Return the [x, y] coordinate for the center point of the cell that contains the specified text.  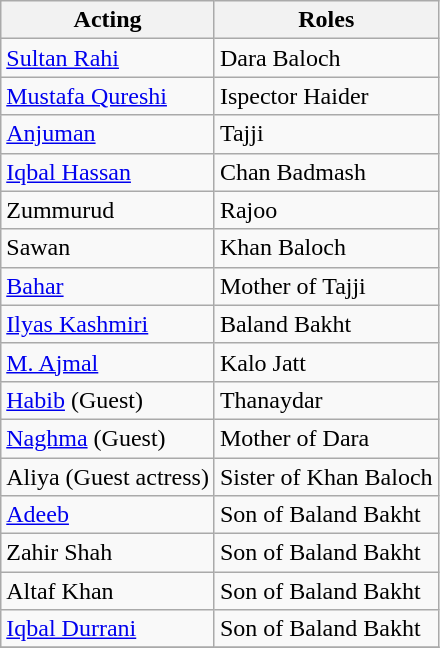
Sawan [108, 248]
Sister of Khan Baloch [326, 477]
Iqbal Hassan [108, 172]
Anjuman [108, 134]
Dara Baloch [326, 58]
Adeeb [108, 515]
Mother of Dara [326, 438]
Tajji [326, 134]
M. Ajmal [108, 362]
Kalo Jatt [326, 362]
Chan Badmash [326, 172]
Sultan Rahi [108, 58]
Habib (Guest) [108, 400]
Altaf Khan [108, 591]
Ilyas Kashmiri [108, 324]
Zummurud [108, 210]
Ispector Haider [326, 96]
Roles [326, 20]
Rajoo [326, 210]
Bahar [108, 286]
Aliya (Guest actress) [108, 477]
Khan Baloch [326, 248]
Naghma (Guest) [108, 438]
Baland Bakht [326, 324]
Thanaydar [326, 400]
Mustafa Qureshi [108, 96]
Iqbal Durrani [108, 629]
Acting [108, 20]
Zahir Shah [108, 553]
Mother of Tajji [326, 286]
